Identify which cell holds the provided text, then report its (x, y) central coordinate. 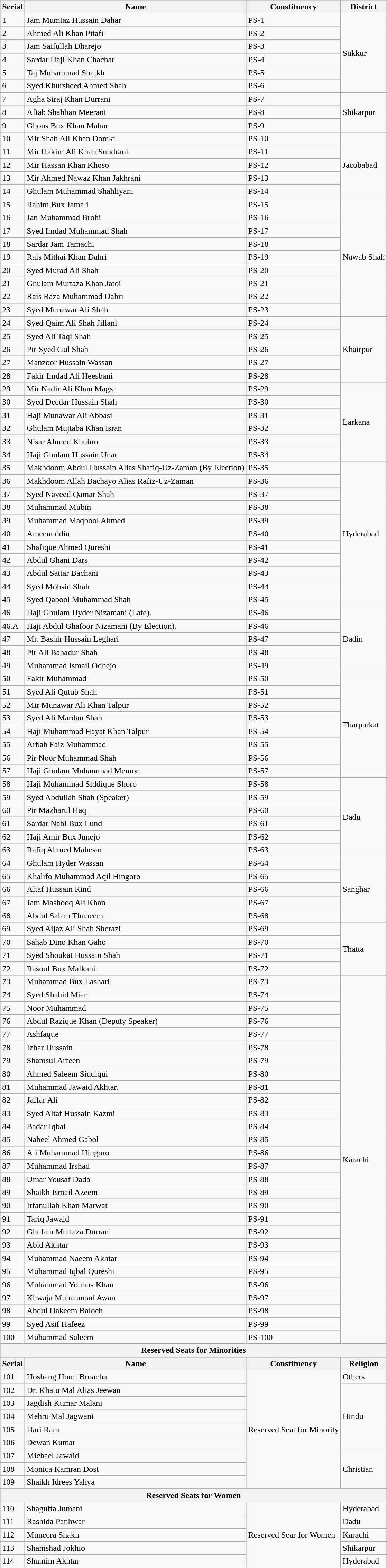
Shafique Ahmed Qureshi (136, 547)
25 (12, 336)
26 (12, 349)
Syed Altaf Hussain Kazmi (136, 1113)
Reserved Seat for Minority (293, 1429)
Religion (364, 1363)
Shamshad Jokhio (136, 1548)
PS-83 (293, 1113)
Monica Kamran Dost (136, 1469)
PS-69 (293, 929)
17 (12, 231)
PS-36 (293, 481)
97 (12, 1298)
PS-67 (293, 903)
PS-100 (293, 1337)
PS-47 (293, 639)
Muhammad Naeem Akhtar (136, 1258)
46.A (12, 626)
56 (12, 758)
Jam Mashooq Ali Khan (136, 903)
Pir Syed Gul Shah (136, 349)
Jacobabad (364, 165)
Muhammad Ismail Odhejo (136, 665)
22 (12, 297)
PS-95 (293, 1271)
Christian (364, 1469)
67 (12, 903)
Shagufta Jumani (136, 1508)
PS-91 (293, 1218)
Ghulam Hyder Wassan (136, 863)
61 (12, 824)
PS-7 (293, 99)
PS-18 (293, 244)
PS-73 (293, 981)
Fakir Imdad Ali Heesbani (136, 375)
Nawab Shah (364, 257)
Ahmed Ali Khan Pitafi (136, 33)
95 (12, 1271)
112 (12, 1535)
PS-11 (293, 152)
PS-76 (293, 1021)
PS-43 (293, 573)
Muhammad Bux Lashari (136, 981)
Khwaja Muhammad Awan (136, 1298)
Others (364, 1377)
93 (12, 1245)
Haji Muhammad Siddique Shoro (136, 784)
Umar Yousaf Dada (136, 1179)
33 (12, 442)
PS-16 (293, 218)
Muhammad Jawaid Akhtar. (136, 1087)
PS-35 (293, 468)
Muhammad Iqbal Qureshi (136, 1271)
PS-21 (293, 283)
104 (12, 1416)
Tariq Jawaid (136, 1218)
PS-30 (293, 402)
PS-86 (293, 1153)
Dewan Kumar (136, 1443)
30 (12, 402)
PS-4 (293, 60)
Michael Jawaid (136, 1456)
Khalifo Muhammad Aqil Hingoro (136, 876)
PS-84 (293, 1126)
65 (12, 876)
PS-82 (293, 1100)
Mir Hakim Ali Khan Sundrani (136, 152)
82 (12, 1100)
Ghulam Murtaza Khan Jatoi (136, 283)
77 (12, 1034)
PS-1 (293, 20)
Mir Munawar Ali Khan Talpur (136, 705)
52 (12, 705)
102 (12, 1390)
83 (12, 1113)
Fakir Muhammad (136, 679)
Agha Siraj Khan Durrani (136, 99)
Manzoor Hussain Wassan (136, 362)
Sardar Jam Tamachi (136, 244)
21 (12, 283)
15 (12, 205)
58 (12, 784)
96 (12, 1285)
PS-28 (293, 375)
11 (12, 152)
PS-8 (293, 112)
36 (12, 481)
32 (12, 428)
Reserved Seats for Minorities (194, 1350)
Shaikh Ismail Azeem (136, 1192)
PS-56 (293, 758)
86 (12, 1153)
Pir Ali Bahadur Shah (136, 652)
41 (12, 547)
101 (12, 1377)
Syed Asif Hafeez (136, 1324)
Mir Hassan Khan Khoso (136, 165)
Ahmed Saleem Siddiqui (136, 1074)
Syed Aijaz Ali Shah Sherazi (136, 929)
Abdul Razique Khan (Deputy Speaker) (136, 1021)
60 (12, 810)
Mehru Mal Jagwani (136, 1416)
PS-78 (293, 1048)
98 (12, 1311)
Taj Muhammad Shaikh (136, 73)
PS-10 (293, 138)
PS-41 (293, 547)
45 (12, 600)
PS-89 (293, 1192)
3 (12, 46)
PS-61 (293, 824)
Sukkur (364, 53)
PS-74 (293, 995)
73 (12, 981)
PS-26 (293, 349)
PS-51 (293, 692)
PS-14 (293, 191)
47 (12, 639)
Syed Khursheed Ahmed Shah (136, 86)
PS-96 (293, 1285)
PS-19 (293, 257)
PS-39 (293, 520)
Syed Ali Taqi Shah (136, 336)
29 (12, 389)
Rafiq Ahmed Mahesar (136, 850)
107 (12, 1456)
55 (12, 744)
48 (12, 652)
Ashfaque (136, 1034)
Muhammad Mubin (136, 507)
PS-55 (293, 744)
Mir Nadir Ali Khan Magsi (136, 389)
PS-20 (293, 270)
Rashida Panhwar (136, 1522)
District (364, 7)
PS-17 (293, 231)
54 (12, 731)
Syed Shahid Mian (136, 995)
88 (12, 1179)
6 (12, 86)
Syed Mohsin Shah (136, 587)
80 (12, 1074)
74 (12, 995)
Shaikh Idrees Yahya (136, 1482)
85 (12, 1140)
PS-71 (293, 955)
Muneera Shakir (136, 1535)
89 (12, 1192)
7 (12, 99)
Syed Deedar Hussain Shah (136, 402)
Ghous Bux Khan Mahar (136, 125)
PS-88 (293, 1179)
Abdul Hakeem Baloch (136, 1311)
PS-59 (293, 797)
Syed Imdad Muhammad Shah (136, 231)
8 (12, 112)
113 (12, 1548)
76 (12, 1021)
39 (12, 520)
PS-92 (293, 1232)
Arbab Faiz Muhammad (136, 744)
PS-15 (293, 205)
PS-70 (293, 942)
Syed Ali Mardan Shah (136, 718)
PS-45 (293, 600)
PS-60 (293, 810)
PS-29 (293, 389)
103 (12, 1403)
PS-99 (293, 1324)
84 (12, 1126)
PS-54 (293, 731)
Muhammad Irshad (136, 1166)
Ghulam Murtaza Durrani (136, 1232)
78 (12, 1048)
PS-81 (293, 1087)
Ghulam Mujtaba Khan Isran (136, 428)
94 (12, 1258)
Thatta (364, 949)
50 (12, 679)
31 (12, 415)
Abid Akhtar (136, 1245)
Mr. Bashir Hussain Leghari (136, 639)
Jaffar Ali (136, 1100)
Abdul Ghani Dars (136, 560)
Sahab Dino Khan Gaho (136, 942)
Reserved Seats for Women (194, 1495)
PS-72 (293, 968)
PS-32 (293, 428)
Haji Ghulam Hyder Nizamani (Late). (136, 613)
Shamim Akhtar (136, 1561)
Syed Qaim Ali Shah Jillani (136, 323)
Ali Muhammad Hingoro (136, 1153)
34 (12, 455)
PS-63 (293, 850)
PS-93 (293, 1245)
PS-38 (293, 507)
PS-68 (293, 916)
Pir Noor Muhammad Shah (136, 758)
10 (12, 138)
70 (12, 942)
Altaf Hussain Rind (136, 889)
PS-66 (293, 889)
Larkana (364, 422)
Makhdoom Allah Bachayo Alias Rafiz-Uz-Zaman (136, 481)
Reserved Sear for Women (293, 1535)
4 (12, 60)
28 (12, 375)
Haji Amir Bux Junejo (136, 837)
PS-79 (293, 1061)
Syed Ali Qutub Shah (136, 692)
PS-12 (293, 165)
110 (12, 1508)
Muhammad Saleem (136, 1337)
108 (12, 1469)
PS-24 (293, 323)
2 (12, 33)
Haji Ghulam Hussain Unar (136, 455)
Makhdoom Abdul Hussain Alias Shafiq-Uz-Zaman (By Election) (136, 468)
27 (12, 362)
PS-42 (293, 560)
59 (12, 797)
Haji Muhammad Hayat Khan Talpur (136, 731)
PS-49 (293, 665)
Pir Mazharul Haq (136, 810)
PS-44 (293, 587)
Rahim Bux Jamali (136, 205)
Sanghar (364, 889)
PS-98 (293, 1311)
Sardar Nabi Bux Lund (136, 824)
79 (12, 1061)
37 (12, 494)
Badar Iqbal (136, 1126)
PS-65 (293, 876)
Abdul Salam Thaheem (136, 916)
PS-52 (293, 705)
43 (12, 573)
63 (12, 850)
71 (12, 955)
105 (12, 1430)
68 (12, 916)
90 (12, 1205)
Khairpur (364, 349)
Syed Naveed Qamar Shah (136, 494)
PS-3 (293, 46)
Dr. Khatu Mal Alias Jeewan (136, 1390)
87 (12, 1166)
42 (12, 560)
Haji Munawar Ali Abbasi (136, 415)
PS-31 (293, 415)
PS-57 (293, 771)
Irfanullah Khan Marwat (136, 1205)
111 (12, 1522)
24 (12, 323)
91 (12, 1218)
Syed Qabool Muhammad Shah (136, 600)
Muhammad Maqbool Ahmed (136, 520)
Rais Raza Muhammad Dahri (136, 297)
16 (12, 218)
Hindu (364, 1416)
Izhar Hussain (136, 1048)
9 (12, 125)
109 (12, 1482)
Abdul Sattar Bachani (136, 573)
PS-94 (293, 1258)
1 (12, 20)
Syed Shoukat Hussain Shah (136, 955)
46 (12, 613)
PS-87 (293, 1166)
Hari Ram (136, 1430)
Ghulam Muhammad Shahliyani (136, 191)
PS-25 (293, 336)
PS-53 (293, 718)
PS-40 (293, 534)
Rais Mithai Khan Dahri (136, 257)
Muhammad Younus Khan (136, 1285)
75 (12, 1008)
5 (12, 73)
PS-6 (293, 86)
PS-77 (293, 1034)
Hoshang Homi Broacha (136, 1377)
19 (12, 257)
PS-9 (293, 125)
40 (12, 534)
PS-97 (293, 1298)
Sardar Haji Khan Chachar (136, 60)
44 (12, 587)
PS-62 (293, 837)
51 (12, 692)
Dadin (364, 639)
106 (12, 1443)
Haji Abdul Ghafoor Nizamani (By Election). (136, 626)
Tharparkat (364, 725)
69 (12, 929)
Ameenuddin (136, 534)
Nisar Ahmed Khuhro (136, 442)
Jagdish Kumar Malani (136, 1403)
Jan Muhammad Brohi (136, 218)
PS-50 (293, 679)
PS-33 (293, 442)
81 (12, 1087)
Noor Muhammad (136, 1008)
49 (12, 665)
Jam Mumtaz Hussain Dahar (136, 20)
PS-5 (293, 73)
Haji Ghulam Muhammad Memon (136, 771)
66 (12, 889)
100 (12, 1337)
38 (12, 507)
Mir Ahmed Nawaz Khan Jakhrani (136, 178)
13 (12, 178)
PS-27 (293, 362)
PS-85 (293, 1140)
PS-23 (293, 310)
64 (12, 863)
PS-13 (293, 178)
12 (12, 165)
Mir Shah Ali Khan Domki (136, 138)
99 (12, 1324)
14 (12, 191)
62 (12, 837)
92 (12, 1232)
Nabeel Ahmed Gabol (136, 1140)
Rasool Bux Malkani (136, 968)
PS-75 (293, 1008)
57 (12, 771)
PS-34 (293, 455)
114 (12, 1561)
20 (12, 270)
PS-48 (293, 652)
23 (12, 310)
53 (12, 718)
Jam Saifullah Dharejo (136, 46)
PS-37 (293, 494)
18 (12, 244)
PS-22 (293, 297)
Aftab Shahban Meerani (136, 112)
72 (12, 968)
PS-58 (293, 784)
PS-2 (293, 33)
PS-64 (293, 863)
PS-90 (293, 1205)
Shamsul Arfeen (136, 1061)
Syed Murad Ali Shah (136, 270)
PS-80 (293, 1074)
Syed Abdullah Shah (Speaker) (136, 797)
35 (12, 468)
Syed Munawar Ali Shah (136, 310)
